Find where the given text appears and provide that cell's center as (x, y) coordinate. 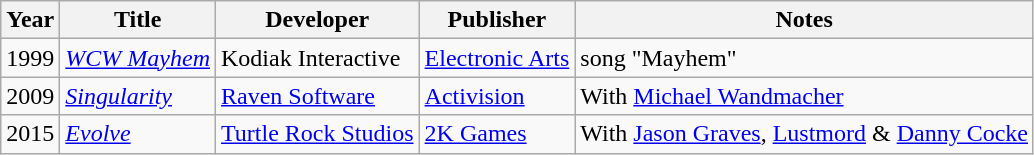
Turtle Rock Studios (318, 134)
With Michael Wandmacher (804, 96)
1999 (30, 58)
WCW Mayhem (138, 58)
Developer (318, 20)
Kodiak Interactive (318, 58)
With Jason Graves, Lustmord & Danny Cocke (804, 134)
Notes (804, 20)
Raven Software (318, 96)
Publisher (497, 20)
Electronic Arts (497, 58)
2009 (30, 96)
2K Games (497, 134)
Title (138, 20)
Singularity (138, 96)
song "Mayhem" (804, 58)
Year (30, 20)
2015 (30, 134)
Evolve (138, 134)
Activision (497, 96)
